From the cell containing the given text, extract its center point as (X, Y) coordinate. 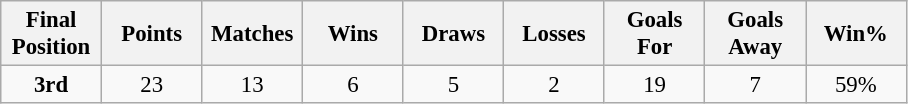
13 (252, 85)
2 (554, 85)
Wins (354, 34)
Final Position (52, 34)
Matches (252, 34)
6 (354, 85)
23 (152, 85)
Points (152, 34)
Goals Away (756, 34)
Draws (454, 34)
19 (654, 85)
7 (756, 85)
3rd (52, 85)
Losses (554, 34)
Goals For (654, 34)
59% (856, 85)
5 (454, 85)
Win% (856, 34)
